Return (X, Y) of the center of cell containing provided text 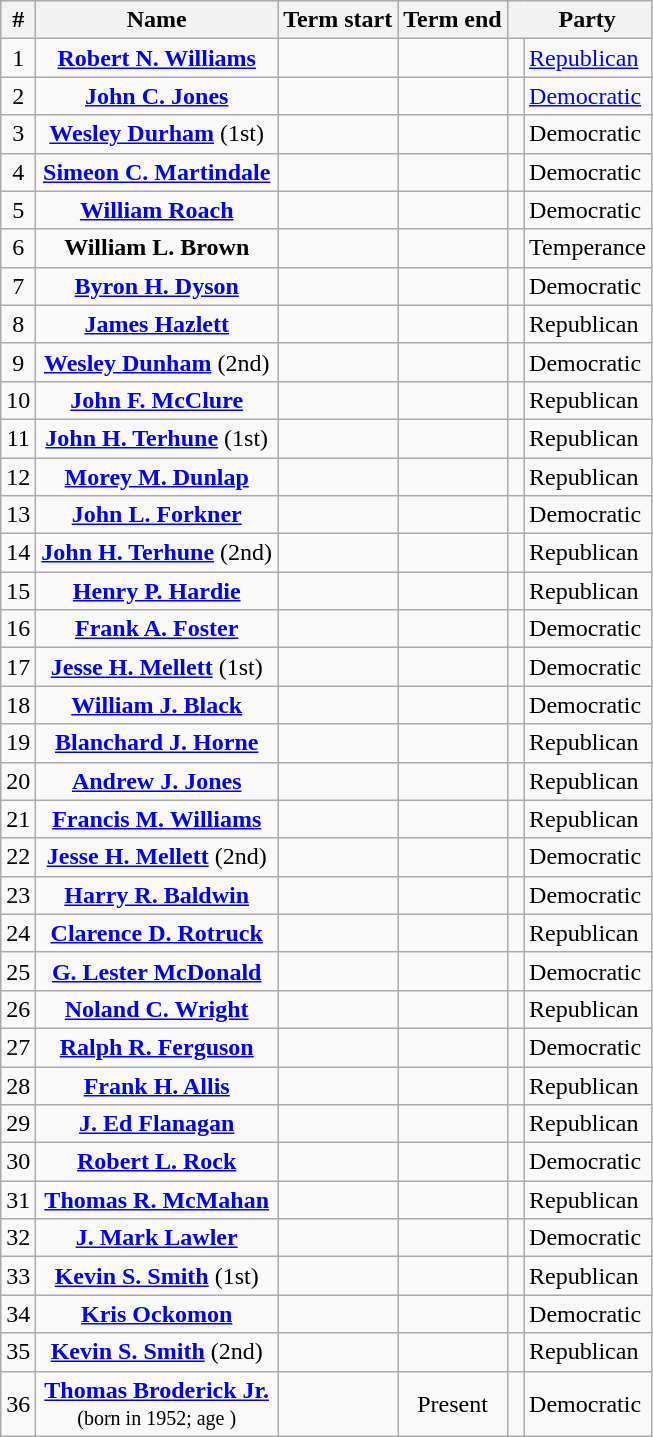
6 (18, 248)
1 (18, 58)
Term end (453, 20)
Thomas Broderick Jr.(born in 1952; age ) (157, 1404)
7 (18, 286)
Simeon C. Martindale (157, 172)
Andrew J. Jones (157, 781)
Kevin S. Smith (1st) (157, 1276)
Jesse H. Mellett (1st) (157, 667)
15 (18, 591)
12 (18, 477)
8 (18, 324)
John C. Jones (157, 96)
27 (18, 1047)
21 (18, 819)
2 (18, 96)
24 (18, 933)
25 (18, 971)
Party (588, 20)
31 (18, 1200)
Robert L. Rock (157, 1162)
Jesse H. Mellett (2nd) (157, 857)
Frank A. Foster (157, 629)
William J. Black (157, 705)
36 (18, 1404)
Thomas R. McMahan (157, 1200)
James Hazlett (157, 324)
33 (18, 1276)
4 (18, 172)
23 (18, 895)
19 (18, 743)
18 (18, 705)
William L. Brown (157, 248)
Byron H. Dyson (157, 286)
Kris Ockomon (157, 1314)
16 (18, 629)
14 (18, 553)
Robert N. Williams (157, 58)
28 (18, 1085)
Noland C. Wright (157, 1009)
J. Ed Flanagan (157, 1124)
32 (18, 1238)
John L. Forkner (157, 515)
3 (18, 134)
# (18, 20)
John H. Terhune (2nd) (157, 553)
Harry R. Baldwin (157, 895)
William Roach (157, 210)
J. Mark Lawler (157, 1238)
Name (157, 20)
26 (18, 1009)
35 (18, 1352)
John F. McClure (157, 400)
Frank H. Allis (157, 1085)
Blanchard J. Horne (157, 743)
30 (18, 1162)
Ralph R. Ferguson (157, 1047)
Present (453, 1404)
Clarence D. Rotruck (157, 933)
Temperance (588, 248)
John H. Terhune (1st) (157, 438)
Henry P. Hardie (157, 591)
20 (18, 781)
17 (18, 667)
Morey M. Dunlap (157, 477)
13 (18, 515)
Wesley Durham (1st) (157, 134)
10 (18, 400)
29 (18, 1124)
5 (18, 210)
22 (18, 857)
Term start (338, 20)
11 (18, 438)
Kevin S. Smith (2nd) (157, 1352)
Francis M. Williams (157, 819)
34 (18, 1314)
9 (18, 362)
G. Lester McDonald (157, 971)
Wesley Dunham (2nd) (157, 362)
